Capture the cell that displays the provided text and extract its [X, Y] central coordinate. 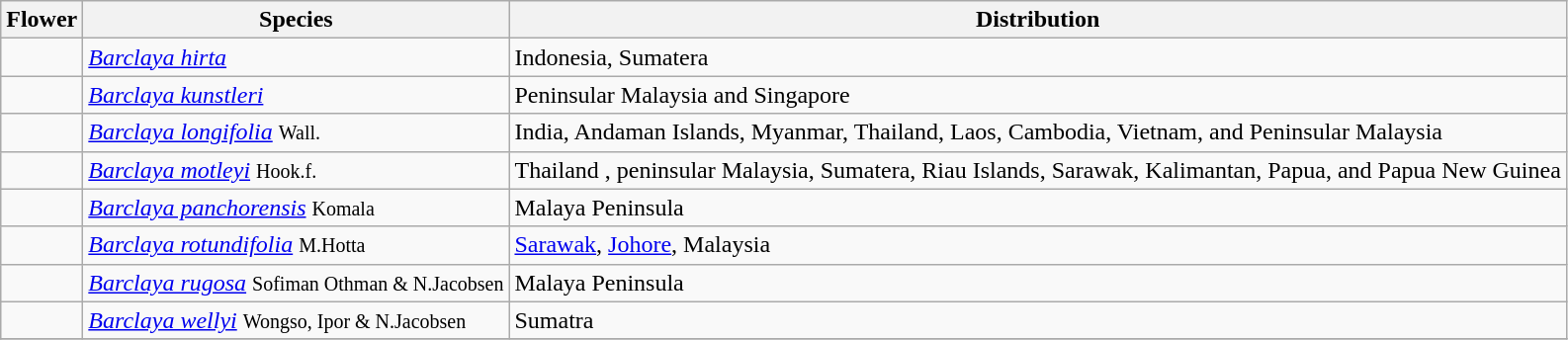
Flower [42, 20]
Barclaya hirta [297, 57]
Barclaya rotundifolia M.Hotta [297, 245]
Barclaya kunstleri [297, 95]
Sarawak, Johore, Malaysia [1038, 245]
Barclaya wellyi Wongso, Ipor & N.Jacobsen [297, 320]
Species [297, 20]
Sumatra [1038, 320]
Peninsular Malaysia and Singapore [1038, 95]
Barclaya panchorensis Komala [297, 208]
Barclaya motleyi Hook.f. [297, 170]
Indonesia, Sumatera [1038, 57]
India, Andaman Islands, Myanmar, Thailand, Laos, Cambodia, Vietnam, and Peninsular Malaysia [1038, 132]
Thailand , peninsular Malaysia, Sumatera, Riau Islands, Sarawak, Kalimantan, Papua, and Papua New Guinea [1038, 170]
Barclaya rugosa Sofiman Othman & N.Jacobsen [297, 283]
Barclaya longifolia Wall. [297, 132]
Distribution [1038, 20]
